Provide the [x, y] coordinate of the cell's center where the given text is located.  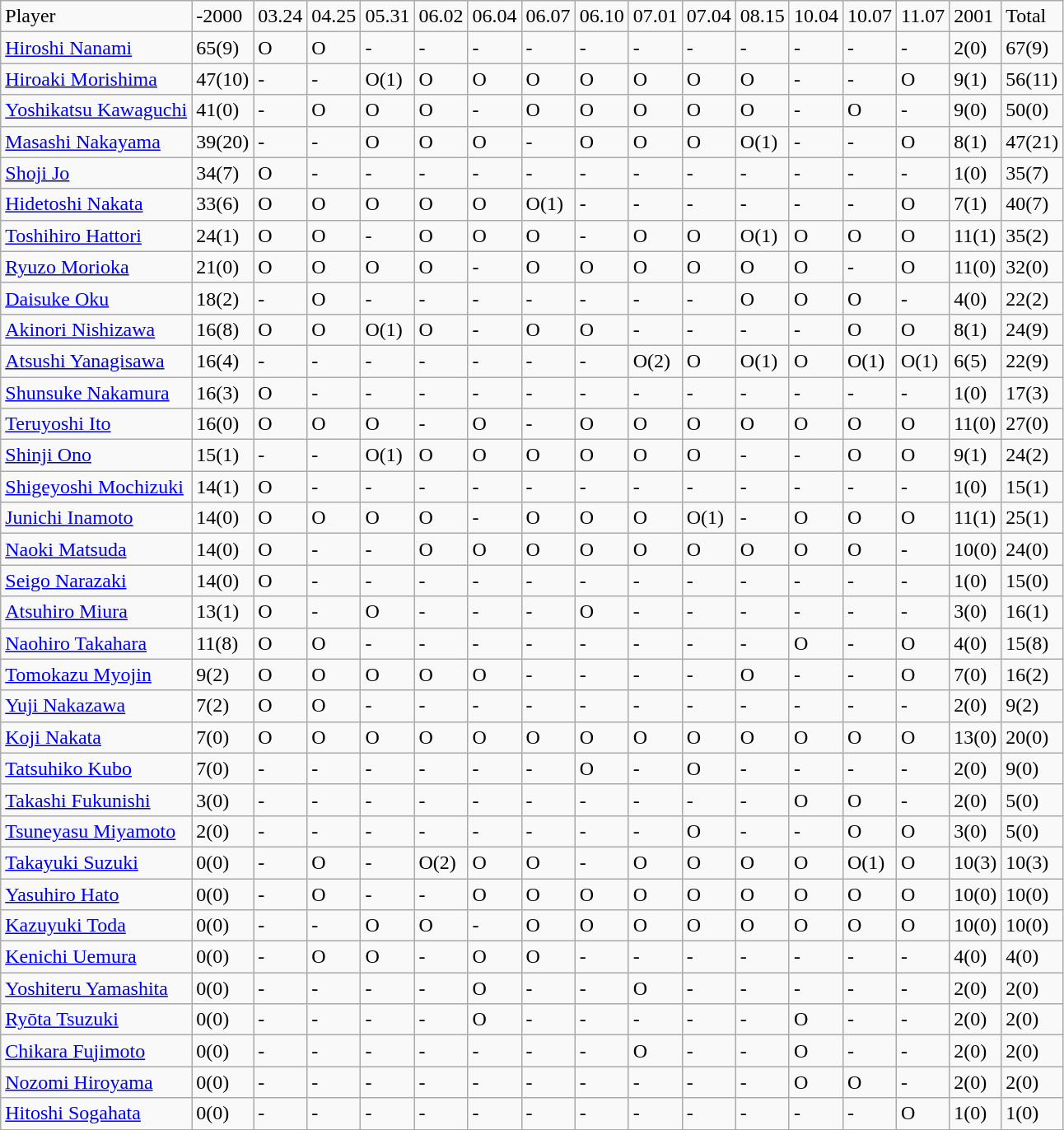
24(9) [1033, 329]
04.25 [334, 16]
22(2) [1033, 298]
Naoki Matsuda [96, 549]
Naohiro Takahara [96, 643]
16(4) [222, 361]
Ryuzo Morioka [96, 267]
Tatsuhiko Kubo [96, 768]
Koji Nakata [96, 737]
40(7) [1033, 204]
15(0) [1033, 581]
33(6) [222, 204]
Yoshiteru Yamashita [96, 988]
Daisuke Oku [96, 298]
Yasuhiro Hato [96, 894]
Shinji Ono [96, 455]
Total [1033, 16]
24(0) [1033, 549]
Shunsuke Nakamura [96, 393]
Hidetoshi Nakata [96, 204]
65(9) [222, 48]
21(0) [222, 267]
Hiroaki Morishima [96, 79]
10.07 [870, 16]
16(1) [1033, 612]
Player [96, 16]
03.24 [280, 16]
Takashi Fukunishi [96, 800]
56(11) [1033, 79]
08.15 [763, 16]
Chikara Fujimoto [96, 1051]
16(8) [222, 329]
27(0) [1033, 424]
35(2) [1033, 236]
Tsuneyasu Miyamoto [96, 831]
05.31 [387, 16]
14(1) [222, 487]
50(0) [1033, 110]
22(9) [1033, 361]
Junichi Inamoto [96, 518]
Yoshikatsu Kawaguchi [96, 110]
16(3) [222, 393]
07.04 [708, 16]
10.04 [815, 16]
Kazuyuki Toda [96, 926]
7(1) [975, 204]
Kenichi Uemura [96, 957]
Yuji Nakazawa [96, 706]
11(8) [222, 643]
Hiroshi Nanami [96, 48]
Akinori Nishizawa [96, 329]
Masashi Nakayama [96, 142]
24(2) [1033, 455]
06.02 [441, 16]
Toshihiro Hattori [96, 236]
17(3) [1033, 393]
16(0) [222, 424]
Atsuhiro Miura [96, 612]
Nozomi Hiroyama [96, 1082]
Teruyoshi Ito [96, 424]
16(2) [1033, 675]
Tomokazu Myojin [96, 675]
07.01 [656, 16]
35(7) [1033, 173]
Shigeyoshi Mochizuki [96, 487]
67(9) [1033, 48]
39(20) [222, 142]
24(1) [222, 236]
Shoji Jo [96, 173]
7(2) [222, 706]
Seigo Narazaki [96, 581]
2001 [975, 16]
Ryōta Tsuzuki [96, 1020]
13(0) [975, 737]
11.07 [923, 16]
Atsushi Yanagisawa [96, 361]
34(7) [222, 173]
06.10 [601, 16]
-2000 [222, 16]
Hitoshi Sogahata [96, 1114]
06.04 [494, 16]
25(1) [1033, 518]
06.07 [548, 16]
6(5) [975, 361]
32(0) [1033, 267]
13(1) [222, 612]
15(8) [1033, 643]
47(10) [222, 79]
41(0) [222, 110]
47(21) [1033, 142]
Takayuki Suzuki [96, 862]
18(2) [222, 298]
20(0) [1033, 737]
